For the text-containing cell, return its midpoint in [x, y] coordinate format. 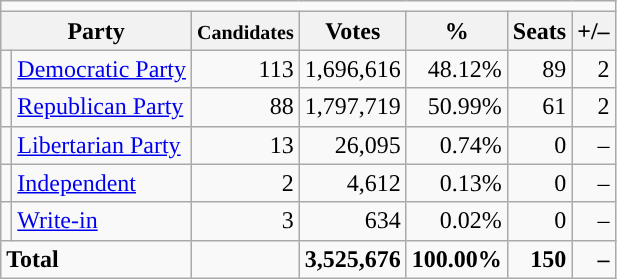
1,696,616 [352, 69]
Independent [102, 183]
Seats [539, 31]
88 [245, 107]
0.74% [456, 145]
Republican Party [102, 107]
Votes [352, 31]
Democratic Party [102, 69]
Candidates [245, 31]
13 [245, 145]
3 [245, 221]
48.12% [456, 69]
% [456, 31]
+/– [594, 31]
Total [96, 259]
634 [352, 221]
113 [245, 69]
100.00% [456, 259]
0.02% [456, 221]
3,525,676 [352, 259]
150 [539, 259]
Write-in [102, 221]
Libertarian Party [102, 145]
89 [539, 69]
61 [539, 107]
4,612 [352, 183]
Party [96, 31]
1,797,719 [352, 107]
50.99% [456, 107]
0.13% [456, 183]
26,095 [352, 145]
